Find where the given text appears and provide that cell's center as (X, Y) coordinate. 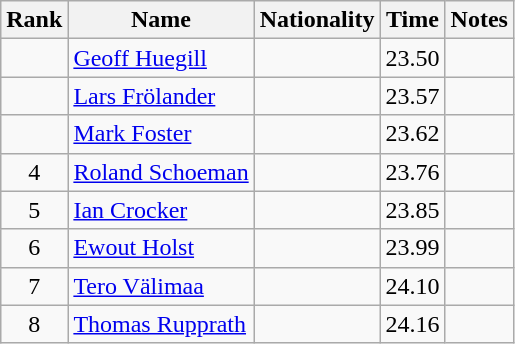
23.62 (412, 134)
Name (161, 20)
8 (34, 324)
Geoff Huegill (161, 58)
Tero Välimaa (161, 286)
Rank (34, 20)
24.10 (412, 286)
23.99 (412, 248)
23.50 (412, 58)
Ewout Holst (161, 248)
6 (34, 248)
23.85 (412, 210)
Thomas Rupprath (161, 324)
Ian Crocker (161, 210)
24.16 (412, 324)
23.76 (412, 172)
Time (412, 20)
Nationality (317, 20)
7 (34, 286)
4 (34, 172)
Notes (479, 20)
Roland Schoeman (161, 172)
5 (34, 210)
23.57 (412, 96)
Lars Frölander (161, 96)
Mark Foster (161, 134)
